Provide the [x, y] coordinate of the cell's center where the given text is located.  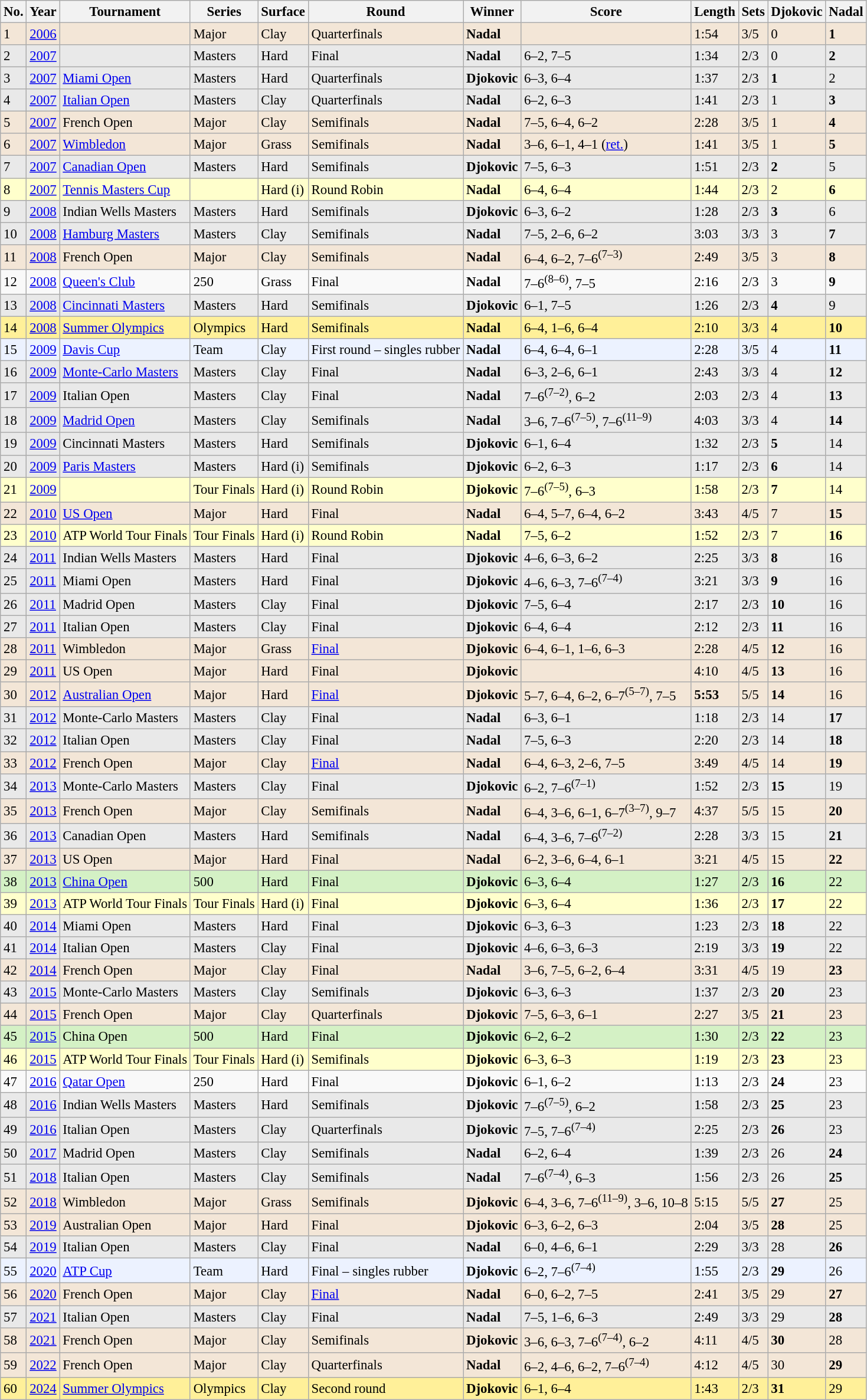
1:55 [715, 1271]
4:37 [715, 811]
1:17 [715, 466]
5:53 [715, 694]
6–4, 6–3, 2–6, 7–5 [606, 763]
6–2, 4–6, 6–2, 7–6(7–4) [606, 1365]
Tennis Masters Cup [125, 189]
6–2, 6–4 [606, 1153]
59 [14, 1365]
39 [14, 904]
3:49 [715, 763]
56 [14, 1294]
2:17 [715, 605]
Qatar Open [125, 1081]
3–6, 6–1, 4–1 (ret.) [606, 145]
4:03 [715, 420]
2:04 [715, 1225]
2:29 [715, 1247]
6–0, 6–2, 7–5 [606, 1294]
6–1, 6–2 [606, 1081]
40 [14, 926]
First round – singles rubber [385, 350]
36 [14, 836]
45 [14, 1037]
1:56 [715, 1176]
7–5, 2–6, 6–2 [606, 234]
3:03 [715, 234]
1:43 [715, 1389]
1:13 [715, 1081]
6–3, 6–2 [606, 211]
5–7, 6–4, 6–2, 6–7(5–7), 7–5 [606, 694]
6–4, 3–6, 6–1, 6–7(3–7), 9–7 [606, 811]
Length [715, 12]
2:27 [715, 1015]
Score [606, 12]
Hamburg Masters [125, 234]
1:36 [715, 904]
52 [14, 1202]
6–3, 2–6, 6–1 [606, 372]
Series [224, 12]
6–2, 7–6(7–1) [606, 786]
Final – singles rubber [385, 1271]
2022 [43, 1365]
51 [14, 1176]
2024 [43, 1389]
Davis Cup [125, 350]
41 [14, 948]
5:15 [715, 1202]
6–3, 6–2, 6–3 [606, 1225]
3–6, 7–5, 6–2, 6–4 [606, 971]
2006 [43, 34]
6–4, 1–6, 6–4 [606, 327]
1:32 [715, 444]
Paris Masters [125, 466]
6–4, 6–2, 7–6(7–3) [606, 257]
Queen's Club [125, 282]
7–5, 6–2 [606, 536]
6–0, 4–6, 6–1 [606, 1247]
57 [14, 1317]
4–6, 6–3, 6–2 [606, 558]
6–2, 7–5 [606, 56]
2:41 [715, 1294]
6–4, 6–4, 6–1 [606, 350]
1:27 [715, 881]
4:11 [715, 1340]
2:16 [715, 282]
7–6(7–5), 6–2 [606, 1104]
53 [14, 1225]
Round [385, 12]
1:44 [715, 189]
32 [14, 740]
6–4, 3–6, 7–6(7–2) [606, 836]
58 [14, 1340]
7–6(7–2), 6–2 [606, 395]
43 [14, 992]
33 [14, 763]
Tournament [125, 12]
1:54 [715, 34]
7–6(8–6), 7–5 [606, 282]
4:10 [715, 671]
1:23 [715, 926]
46 [14, 1059]
2017 [43, 1153]
2:12 [715, 627]
49 [14, 1130]
1:19 [715, 1059]
1:30 [715, 1037]
6–2, 6–2 [606, 1037]
Year [43, 12]
7–5, 6–4 [606, 605]
1:51 [715, 167]
6–1, 7–5 [606, 306]
6–4, 5–7, 6–4, 6–2 [606, 513]
4:12 [715, 1365]
7–5, 6–4, 6–2 [606, 123]
4–6, 6–3, 7–6(7–4) [606, 581]
38 [14, 881]
6–2, 3–6, 6–4, 6–1 [606, 860]
1:18 [715, 718]
1:28 [715, 211]
2:10 [715, 327]
35 [14, 811]
42 [14, 971]
Winner [492, 12]
34 [14, 786]
7–5, 6–3, 6–1 [606, 1015]
7–5, 7–6(7–4) [606, 1130]
1:34 [715, 56]
7–6(7–4), 6–3 [606, 1176]
2:43 [715, 372]
Sets [753, 12]
Surface [283, 12]
ATP Cup [125, 1271]
37 [14, 860]
3:31 [715, 971]
4–6, 6–3, 6–3 [606, 948]
3–6, 6–3, 7–6(7–4), 6–2 [606, 1340]
44 [14, 1015]
55 [14, 1271]
Second round [385, 1389]
1:39 [715, 1153]
6–2, 7–6(7–4) [606, 1271]
6–4, 3–6, 7–6(11–9), 3–6, 10–8 [606, 1202]
48 [14, 1104]
1:26 [715, 306]
No. [14, 12]
3–6, 7–6(7–5), 7–6(11–9) [606, 420]
3:43 [715, 513]
6–4, 6–1, 1–6, 6–3 [606, 649]
54 [14, 1247]
2:19 [715, 948]
47 [14, 1081]
2:03 [715, 395]
2:20 [715, 740]
50 [14, 1153]
7–6(7–5), 6–3 [606, 490]
7–5, 1–6, 6–3 [606, 1317]
60 [14, 1389]
6–3, 6–1 [606, 718]
